Detect which cell encompasses the target text, then output its [x, y] center coordinate. 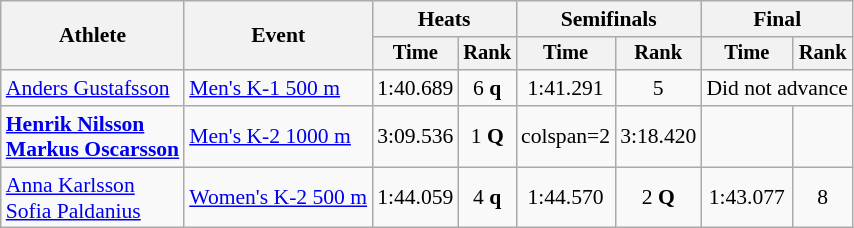
1 Q [487, 136]
Men's K-1 500 m [278, 88]
colspan=2 [566, 136]
Final [777, 19]
3:09.536 [415, 136]
Event [278, 36]
6 q [487, 88]
3:18.420 [658, 136]
Did not advance [777, 88]
Women's K-2 500 m [278, 198]
1:41.291 [566, 88]
1:43.077 [746, 198]
4 q [487, 198]
Men's K-2 1000 m [278, 136]
1:44.570 [566, 198]
Heats [444, 19]
Anders Gustafsson [92, 88]
1:40.689 [415, 88]
Henrik NilssonMarkus Oscarsson [92, 136]
8 [822, 198]
5 [658, 88]
Anna KarlssonSofia Paldanius [92, 198]
2 Q [658, 198]
Semifinals [608, 19]
Athlete [92, 36]
1:44.059 [415, 198]
